Search for the cell housing the specified text and yield its (X, Y) center coordinate. 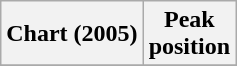
Peakposition (189, 34)
Chart (2005) (72, 34)
